Determine the [x, y] coordinate at the center of the cell enclosing the given text.  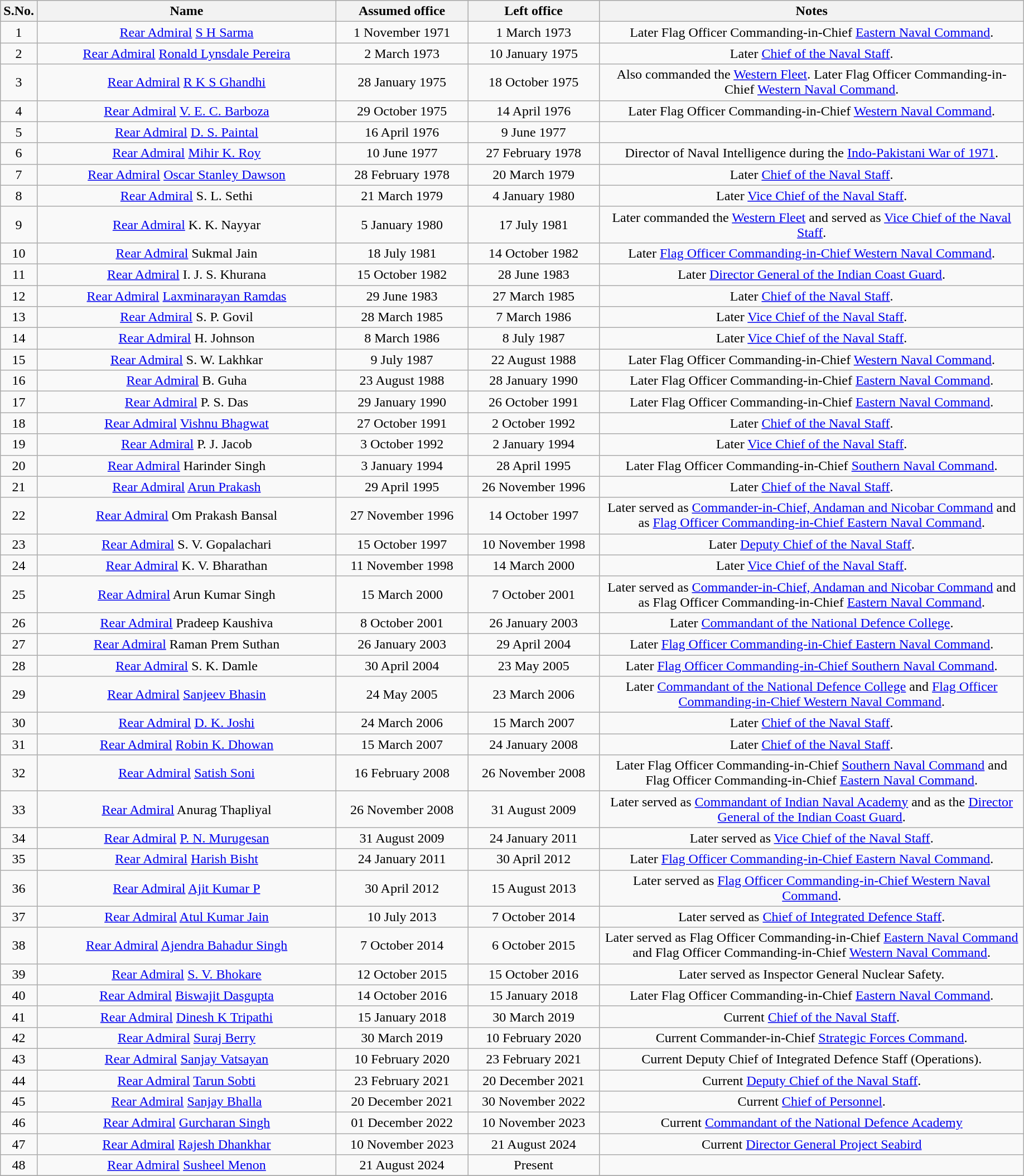
Rear Admiral S H Sarma [186, 32]
2 October 1992 [534, 423]
5 [19, 132]
Later Deputy Chief of the Naval Staff. [812, 544]
30 [19, 723]
Rear Admiral Raman Prem Suthan [186, 644]
20 March 1979 [534, 175]
24 May 2005 [402, 695]
Rear Admiral Mihir K. Roy [186, 153]
Present [534, 1165]
23 [19, 544]
15 [19, 360]
24 [19, 565]
Rear Admiral K. V. Bharathan [186, 565]
Later served as Flag Officer Commanding-in-Chief Eastern Naval Command and Flag Officer Commanding-in-Chief Western Naval Command. [812, 946]
Current Chief of the Naval Staff. [812, 1017]
28 February 1978 [402, 175]
Rear Admiral Susheel Menon [186, 1165]
Later served as Inspector General Nuclear Safety. [812, 974]
Rear Admiral H. Johnson [186, 338]
23 May 2005 [534, 665]
16 April 1976 [402, 132]
10 June 1977 [402, 153]
Rear Admiral Dinesh K Tripathi [186, 1017]
1 March 1973 [534, 32]
9 July 1987 [402, 360]
14 October 2016 [402, 995]
15 October 1982 [402, 274]
20 [19, 466]
11 November 1998 [402, 565]
Rear Admiral Laxminarayan Ramdas [186, 296]
27 February 1978 [534, 153]
2 March 1973 [402, 54]
10 July 2013 [402, 917]
27 October 1991 [402, 423]
4 January 1980 [534, 196]
Rear Admiral Atul Kumar Jain [186, 917]
2 January 1994 [534, 444]
Rear Admiral P. J. Jacob [186, 444]
16 [19, 381]
14 March 2000 [534, 565]
Rear Admiral Satish Soni [186, 773]
8 October 2001 [402, 623]
Rear Admiral Harinder Singh [186, 466]
Rear Admiral R K S Ghandhi [186, 83]
22 [19, 515]
28 June 1983 [534, 274]
22 August 1988 [534, 360]
27 [19, 644]
Later Commandant of the National Defence College. [812, 623]
48 [19, 1165]
18 October 1975 [534, 83]
14 October 1997 [534, 515]
Later Commandant of the National Defence College and Flag Officer Commanding-in-Chief Western Naval Command. [812, 695]
Rear Admiral Sanjay Bhalla [186, 1102]
47 [19, 1144]
16 February 2008 [402, 773]
Later Director General of the Indian Coast Guard. [812, 274]
2 [19, 54]
9 June 1977 [534, 132]
18 [19, 423]
Rear Admiral Rajesh Dhankhar [186, 1144]
40 [19, 995]
Notes [812, 11]
30 November 2022 [534, 1102]
15 August 2013 [534, 888]
15 October 1997 [402, 544]
26 October 1991 [534, 402]
36 [19, 888]
Rear Admiral Gurcharan Singh [186, 1123]
Later commanded the Western Fleet and served as Vice Chief of the Naval Staff. [812, 224]
Rear Admiral Sanjeev Bhasin [186, 695]
11 [19, 274]
7 October 2001 [534, 594]
9 [19, 224]
Rear Admiral Ronald Lynsdale Pereira [186, 54]
29 January 1990 [402, 402]
7 March 1986 [534, 317]
17 July 1981 [534, 224]
3 [19, 83]
28 January 1975 [402, 83]
27 March 1985 [534, 296]
8 [19, 196]
13 [19, 317]
Later served as Flag Officer Commanding-in-Chief Western Naval Command. [812, 888]
29 April 2004 [534, 644]
Current Chief of Personnel. [812, 1102]
Rear Admiral D. S. Paintal [186, 132]
Rear Admiral I. J. S. Khurana [186, 274]
32 [19, 773]
Rear Admiral Arun Kumar Singh [186, 594]
Rear Admiral Suraj Berry [186, 1038]
27 November 1996 [402, 515]
6 [19, 153]
44 [19, 1080]
34 [19, 838]
24 January 2008 [534, 744]
Assumed office [402, 11]
Also commanded the Western Fleet. Later Flag Officer Commanding-in-Chief Western Naval Command. [812, 83]
Rear Admiral Biswajit Dasgupta [186, 995]
Rear Admiral V. E. C. Barboza [186, 111]
15 October 2016 [534, 974]
38 [19, 946]
42 [19, 1038]
Rear Admiral Ajit Kumar P [186, 888]
Rear Admiral D. K. Joshi [186, 723]
Rear Admiral S. K. Damle [186, 665]
Current Commander-in-Chief Strategic Forces Command. [812, 1038]
26 [19, 623]
Rear Admiral S. L. Sethi [186, 196]
Rear Admiral Vishnu Bhagwat [186, 423]
12 [19, 296]
35 [19, 859]
29 [19, 695]
Current Director General Project Seabird [812, 1144]
7 [19, 175]
28 January 1990 [534, 381]
33 [19, 810]
Rear Admiral S. W. Lakhkar [186, 360]
6 October 2015 [534, 946]
Current Commandant of the National Defence Academy [812, 1123]
23 March 2006 [534, 695]
26 November 1996 [534, 487]
Rear Admiral Sukmal Jain [186, 253]
Rear Admiral Anurag Thapliyal [186, 810]
28 [19, 665]
25 [19, 594]
3 January 1994 [402, 466]
23 August 1988 [402, 381]
Rear Admiral Pradeep Kaushiva [186, 623]
41 [19, 1017]
Rear Admiral P. S. Das [186, 402]
29 June 1983 [402, 296]
46 [19, 1123]
Current Deputy Chief of Integrated Defence Staff (Operations). [812, 1059]
Rear Admiral Sanjay Vatsayan [186, 1059]
21 March 1979 [402, 196]
37 [19, 917]
39 [19, 974]
Left office [534, 11]
Rear Admiral Om Prakash Bansal [186, 515]
Rear Admiral S. V. Gopalachari [186, 544]
Rear Admiral Oscar Stanley Dawson [186, 175]
4 [19, 111]
28 April 1995 [534, 466]
30 April 2004 [402, 665]
Later served as Chief of Integrated Defence Staff. [812, 917]
43 [19, 1059]
Later Flag Officer Commanding-in-Chief Southern Naval Command and Flag Officer Commanding-in-Chief Eastern Naval Command. [812, 773]
8 March 1986 [402, 338]
10 November 1998 [534, 544]
Name [186, 11]
28 March 1985 [402, 317]
5 January 1980 [402, 224]
21 [19, 487]
Rear Admiral K. K. Nayyar [186, 224]
29 April 1995 [402, 487]
Current Deputy Chief of the Naval Staff. [812, 1080]
14 [19, 338]
14 October 1982 [534, 253]
Rear Admiral Robin K. Dhowan [186, 744]
45 [19, 1102]
Rear Admiral P. N. Murugesan [186, 838]
Director of Naval Intelligence during the Indo-Pakistani War of 1971. [812, 153]
15 March 2000 [402, 594]
Rear Admiral Harish Bisht [186, 859]
17 [19, 402]
Rear Admiral Ajendra Bahadur Singh [186, 946]
18 July 1981 [402, 253]
S.No. [19, 11]
Rear Admiral S. P. Govil [186, 317]
Later served as Commandant of Indian Naval Academy and as the Director General of the Indian Coast Guard. [812, 810]
Rear Admiral Arun Prakash [186, 487]
1 November 1971 [402, 32]
8 July 1987 [534, 338]
Later served as Vice Chief of the Naval Staff. [812, 838]
10 January 1975 [534, 54]
14 April 1976 [534, 111]
29 October 1975 [402, 111]
12 October 2015 [402, 974]
Rear Admiral S. V. Bhokare [186, 974]
01 December 2022 [402, 1123]
10 [19, 253]
Rear Admiral B. Guha [186, 381]
1 [19, 32]
19 [19, 444]
24 March 2006 [402, 723]
Rear Admiral Tarun Sobti [186, 1080]
3 October 1992 [402, 444]
31 [19, 744]
